Pinpoint the cell where the given text exists, returning its (x, y) midpoint coordinate. 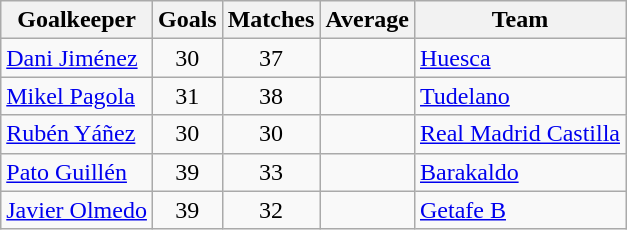
Huesca (520, 58)
Matches (271, 20)
32 (271, 210)
37 (271, 58)
31 (187, 96)
Mikel Pagola (77, 96)
Team (520, 20)
Real Madrid Castilla (520, 134)
38 (271, 96)
Javier Olmedo (77, 210)
33 (271, 172)
Pato Guillén (77, 172)
Dani Jiménez (77, 58)
Barakaldo (520, 172)
Rubén Yáñez (77, 134)
Average (368, 20)
Goalkeeper (77, 20)
Goals (187, 20)
Getafe B (520, 210)
Tudelano (520, 96)
